Pinpoint the cell where the given text exists, returning its (x, y) midpoint coordinate. 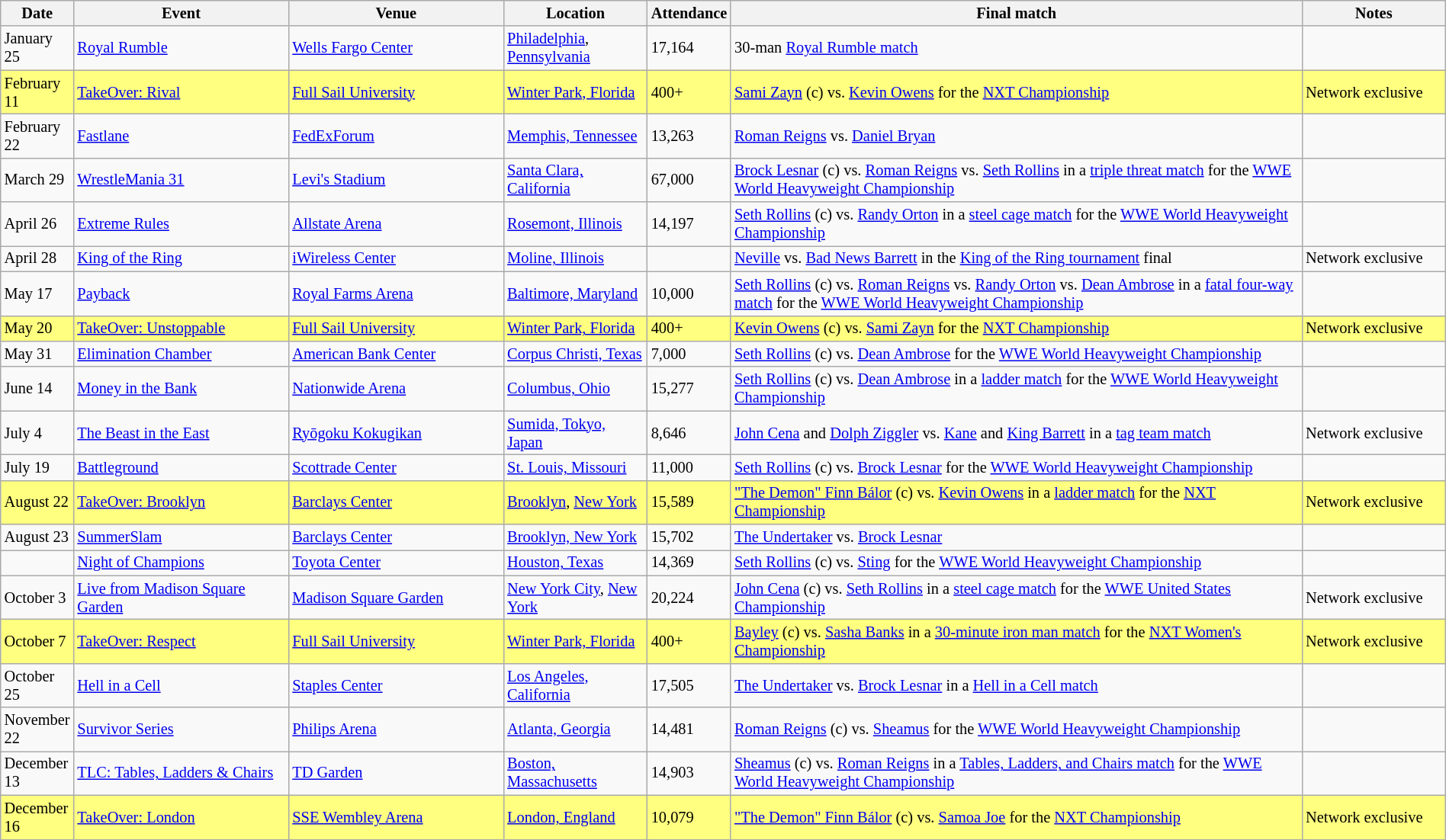
67,000 (689, 180)
"The Demon" Finn Bálor (c) vs. Samoa Joe for the NXT Championship (1016, 817)
7,000 (689, 354)
March 29 (37, 180)
FedExForum (396, 136)
15,277 (689, 389)
14,369 (689, 563)
June 14 (37, 389)
John Cena and Dolph Ziggler vs. Kane and King Barrett in a tag team match (1016, 433)
Notes (1374, 13)
10,000 (689, 293)
Venue (396, 13)
20,224 (689, 598)
Los Angeles, California (575, 685)
15,589 (689, 502)
Sami Zayn (c) vs. Kevin Owens for the NXT Championship (1016, 92)
Royal Rumble (181, 48)
Seth Rollins (c) vs. Dean Ambrose for the WWE World Heavyweight Championship (1016, 354)
Seth Rollins (c) vs. Roman Reigns vs. Randy Orton vs. Dean Ambrose in a fatal four-way match for the WWE World Heavyweight Championship (1016, 293)
February 11 (37, 92)
October 7 (37, 641)
WrestleMania 31 (181, 180)
Philips Arena (396, 729)
Columbus, Ohio (575, 389)
Roman Reigns vs. Daniel Bryan (1016, 136)
Money in the Bank (181, 389)
Levi's Stadium (396, 180)
John Cena (c) vs. Seth Rollins in a steel cage match for the WWE United States Championship (1016, 598)
14,197 (689, 224)
Battleground (181, 467)
August 23 (37, 537)
The Undertaker vs. Brock Lesnar in a Hell in a Cell match (1016, 685)
May 31 (37, 354)
Moline, Illinois (575, 258)
Elimination Chamber (181, 354)
Bayley (c) vs. Sasha Banks in a 30-minute iron man match for the NXT Women's Championship (1016, 641)
Royal Farms Arena (396, 293)
iWireless Center (396, 258)
Seth Rollins (c) vs. Randy Orton in a steel cage match for the WWE World Heavyweight Championship (1016, 224)
TLC: Tables, Ladders & Chairs (181, 773)
Rosemont, Illinois (575, 224)
Wells Fargo Center (396, 48)
TakeOver: Respect (181, 641)
SummerSlam (181, 537)
Baltimore, Maryland (575, 293)
Seth Rollins (c) vs. Brock Lesnar for the WWE World Heavyweight Championship (1016, 467)
14,481 (689, 729)
Hell in a Cell (181, 685)
"The Demon" Finn Bálor (c) vs. Kevin Owens in a ladder match for the NXT Championship (1016, 502)
Survivor Series (181, 729)
Staples Center (396, 685)
13,263 (689, 136)
May 20 (37, 329)
Location (575, 13)
30-man Royal Rumble match (1016, 48)
TakeOver: Unstoppable (181, 329)
Extreme Rules (181, 224)
Boston, Massachusetts (575, 773)
Santa Clara, California (575, 180)
December 13 (37, 773)
TD Garden (396, 773)
Sheamus (c) vs. Roman Reigns in a Tables, Ladders, and Chairs match for the WWE World Heavyweight Championship (1016, 773)
14,903 (689, 773)
Atlanta, Georgia (575, 729)
May 17 (37, 293)
July 19 (37, 467)
Houston, Texas (575, 563)
October 25 (37, 685)
Final match (1016, 13)
Scottrade Center (396, 467)
Philadelphia, Pennsylvania (575, 48)
8,646 (689, 433)
November 22 (37, 729)
April 28 (37, 258)
Attendance (689, 13)
The Beast in the East (181, 433)
TakeOver: Rival (181, 92)
Night of Champions (181, 563)
Memphis, Tennessee (575, 136)
TakeOver: London (181, 817)
Allstate Arena (396, 224)
January 25 (37, 48)
February 22 (37, 136)
11,000 (689, 467)
Live from Madison Square Garden (181, 598)
Seth Rollins (c) vs. Sting for the WWE World Heavyweight Championship (1016, 563)
London, England (575, 817)
Fastlane (181, 136)
St. Louis, Missouri (575, 467)
SSE Wembley Arena (396, 817)
Roman Reigns (c) vs. Sheamus for the WWE World Heavyweight Championship (1016, 729)
17,164 (689, 48)
Kevin Owens (c) vs. Sami Zayn for the NXT Championship (1016, 329)
August 22 (37, 502)
15,702 (689, 537)
TakeOver: Brooklyn (181, 502)
Madison Square Garden (396, 598)
Seth Rollins (c) vs. Dean Ambrose in a ladder match for the WWE World Heavyweight Championship (1016, 389)
Ryōgoku Kokugikan (396, 433)
Neville vs. Bad News Barrett in the King of the Ring tournament final (1016, 258)
October 3 (37, 598)
New York City, New York (575, 598)
10,079 (689, 817)
Date (37, 13)
Sumida, Tokyo, Japan (575, 433)
December 16 (37, 817)
Brock Lesnar (c) vs. Roman Reigns vs. Seth Rollins in a triple threat match for the WWE World Heavyweight Championship (1016, 180)
Event (181, 13)
April 26 (37, 224)
17,505 (689, 685)
Nationwide Arena (396, 389)
King of the Ring (181, 258)
July 4 (37, 433)
American Bank Center (396, 354)
The Undertaker vs. Brock Lesnar (1016, 537)
Corpus Christi, Texas (575, 354)
Toyota Center (396, 563)
Payback (181, 293)
